Find where the given text appears and provide that cell's center as (x, y) coordinate. 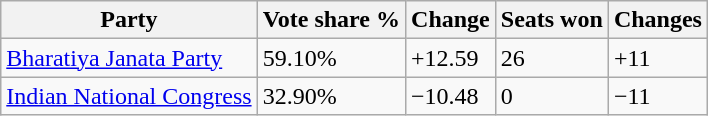
+11 (658, 58)
32.90% (331, 96)
Party (129, 20)
Indian National Congress (129, 96)
Seats won (552, 20)
Vote share % (331, 20)
Changes (658, 20)
26 (552, 58)
+12.59 (451, 58)
−11 (658, 96)
Bharatiya Janata Party (129, 58)
−10.48 (451, 96)
0 (552, 96)
59.10% (331, 58)
Change (451, 20)
